Locate the cell with the specified text and output its [X, Y] center coordinate. 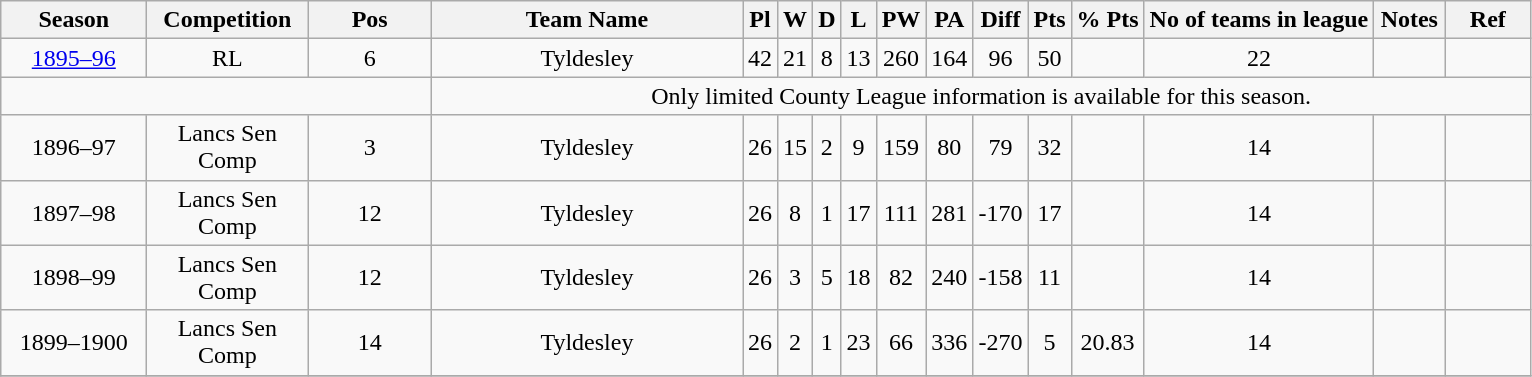
111 [901, 212]
80 [950, 148]
18 [858, 278]
13 [858, 58]
23 [858, 342]
6 [370, 58]
164 [950, 58]
L [858, 20]
Notes [1410, 20]
22 [1259, 58]
96 [1000, 58]
1897–98 [74, 212]
PW [901, 20]
32 [1050, 148]
1895–96 [74, 58]
Pl [760, 20]
11 [1050, 278]
240 [950, 278]
9 [858, 148]
82 [901, 278]
336 [950, 342]
Diff [1000, 20]
42 [760, 58]
66 [901, 342]
Pts [1050, 20]
21 [796, 58]
Only limited County League information is available for this season. [980, 96]
-170 [1000, 212]
Season [74, 20]
% Pts [1108, 20]
RL [228, 58]
260 [901, 58]
-158 [1000, 278]
PA [950, 20]
1896–97 [74, 148]
-270 [1000, 342]
79 [1000, 148]
159 [901, 148]
1898–99 [74, 278]
1899–1900 [74, 342]
Team Name [586, 20]
15 [796, 148]
Ref [1488, 20]
20.83 [1108, 342]
281 [950, 212]
W [796, 20]
50 [1050, 58]
No of teams in league [1259, 20]
Competition [228, 20]
Pos [370, 20]
D [827, 20]
